Output the [x, y] coordinate of the center of the cell containing the given text.  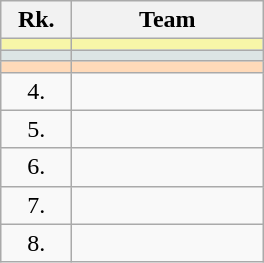
6. [36, 167]
Rk. [36, 20]
4. [36, 91]
7. [36, 205]
8. [36, 243]
5. [36, 129]
Team [168, 20]
